Return the [X, Y] coordinate for the center point of the cell that contains the specified text.  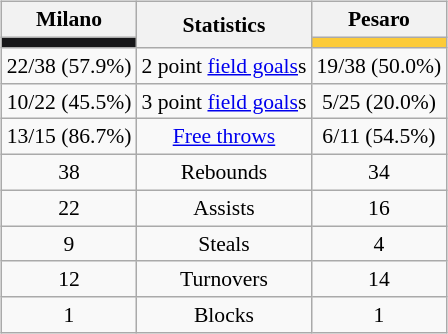
Steals [224, 244]
Milano [70, 20]
Blocks [224, 315]
14 [378, 279]
Pesaro [378, 20]
Turnovers [224, 279]
Assists [224, 208]
22 [70, 208]
Rebounds [224, 172]
5/25 (20.0%) [378, 101]
38 [70, 172]
34 [378, 172]
19/38 (50.0%) [378, 66]
4 [378, 244]
Free throws [224, 137]
16 [378, 208]
2 point field goalss [224, 66]
13/15 (86.7%) [70, 137]
Statistics [224, 25]
6/11 (54.5%) [378, 137]
3 point field goalss [224, 101]
12 [70, 279]
9 [70, 244]
22/38 (57.9%) [70, 66]
10/22 (45.5%) [70, 101]
